Locate the cell with the specified text and output its (x, y) center coordinate. 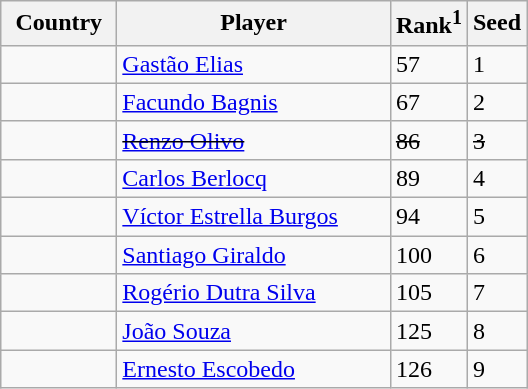
Facundo Bagnis (254, 102)
126 (428, 369)
67 (428, 102)
Gastão Elias (254, 64)
João Souza (254, 331)
Carlos Berlocq (254, 178)
Country (59, 24)
89 (428, 178)
Seed (496, 24)
86 (428, 140)
100 (428, 255)
Rank1 (428, 24)
2 (496, 102)
94 (428, 217)
6 (496, 255)
7 (496, 293)
3 (496, 140)
Player (254, 24)
Renzo Olivo (254, 140)
8 (496, 331)
4 (496, 178)
105 (428, 293)
Víctor Estrella Burgos (254, 217)
57 (428, 64)
125 (428, 331)
Rogério Dutra Silva (254, 293)
Santiago Giraldo (254, 255)
9 (496, 369)
Ernesto Escobedo (254, 369)
1 (496, 64)
5 (496, 217)
